For the text-containing cell, return its midpoint in [X, Y] coordinate format. 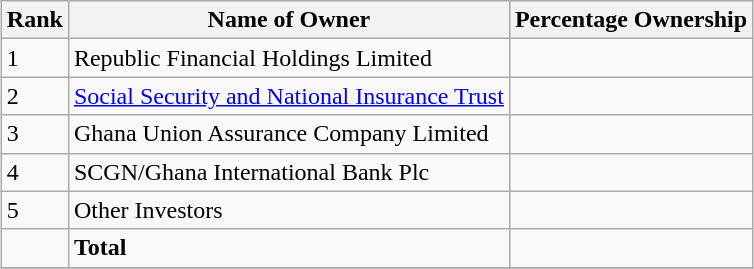
Social Security and National Insurance Trust [288, 96]
SCGN/Ghana International Bank Plc [288, 172]
3 [34, 134]
Total [288, 248]
Name of Owner [288, 20]
2 [34, 96]
Republic Financial Holdings Limited [288, 58]
Ghana Union Assurance Company Limited [288, 134]
4 [34, 172]
1 [34, 58]
Other Investors [288, 210]
5 [34, 210]
Percentage Ownership [630, 20]
Rank [34, 20]
